Return [x, y] of the center of cell containing provided text 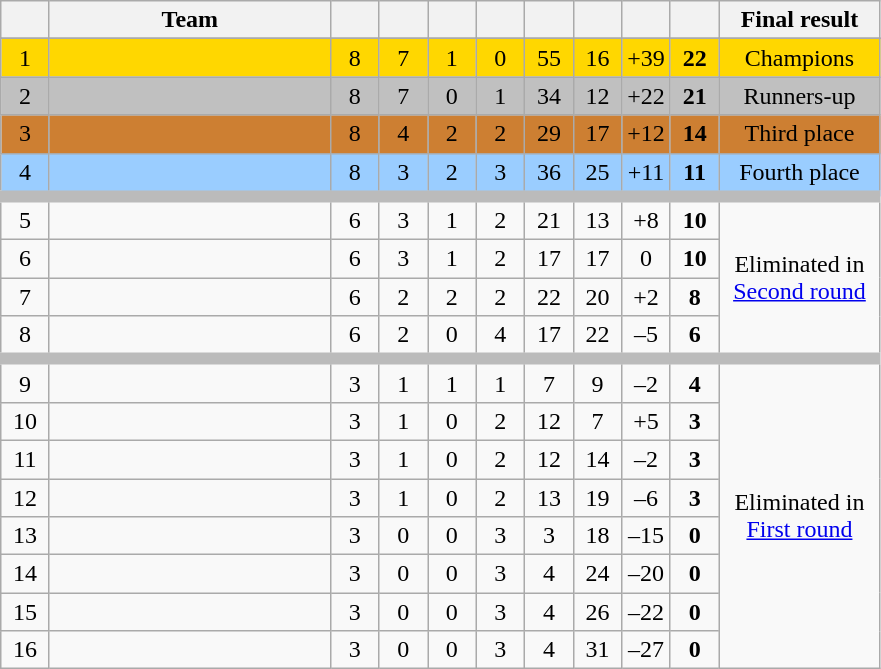
Champions [800, 58]
26 [598, 612]
25 [598, 174]
+2 [646, 297]
–5 [646, 338]
Runners-up [800, 96]
29 [550, 134]
+5 [646, 421]
+22 [646, 96]
36 [550, 174]
5 [26, 218]
34 [550, 96]
31 [598, 650]
+39 [646, 58]
20 [598, 297]
Third place [800, 134]
+8 [646, 218]
Eliminated in First round [800, 514]
18 [598, 536]
–22 [646, 612]
–27 [646, 650]
Eliminated in Second round [800, 278]
Fourth place [800, 174]
24 [598, 574]
55 [550, 58]
+11 [646, 174]
+12 [646, 134]
15 [26, 612]
Final result [800, 20]
Team [190, 20]
–20 [646, 574]
19 [598, 497]
–6 [646, 497]
–15 [646, 536]
